Return [X, Y] of the center of cell containing provided text 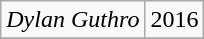
2016 [174, 20]
Dylan Guthro [73, 20]
